Output the (X, Y) coordinate of the center of the cell containing the given text.  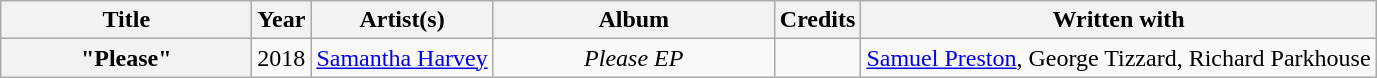
Year (282, 20)
Samantha Harvey (402, 58)
Samuel Preston, George Tizzard, Richard Parkhouse (1118, 58)
Please EP (634, 58)
"Please" (126, 58)
Title (126, 20)
Written with (1118, 20)
2018 (282, 58)
Artist(s) (402, 20)
Album (634, 20)
Credits (818, 20)
